Identify which cell holds the provided text, then report its [x, y] central coordinate. 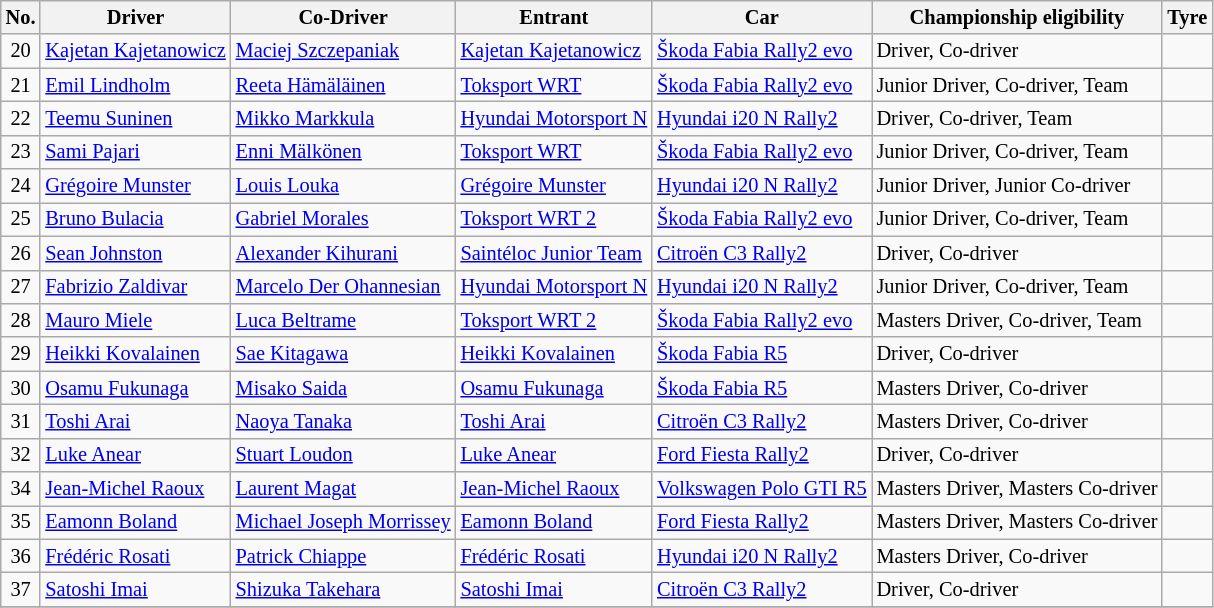
36 [21, 556]
Volkswagen Polo GTI R5 [762, 489]
Reeta Hämäläinen [344, 85]
30 [21, 388]
Sean Johnston [135, 253]
Alexander Kihurani [344, 253]
Maciej Szczepaniak [344, 51]
Entrant [554, 17]
Marcelo Der Ohannesian [344, 287]
Naoya Tanaka [344, 421]
Driver, Co-driver, Team [1018, 118]
20 [21, 51]
Championship eligibility [1018, 17]
24 [21, 186]
No. [21, 17]
35 [21, 522]
31 [21, 421]
Saintéloc Junior Team [554, 253]
37 [21, 589]
26 [21, 253]
29 [21, 354]
Enni Mälkönen [344, 152]
Bruno Bulacia [135, 219]
Car [762, 17]
Patrick Chiappe [344, 556]
Mikko Markkula [344, 118]
Tyre [1187, 17]
22 [21, 118]
Louis Louka [344, 186]
23 [21, 152]
Sami Pajari [135, 152]
Stuart Loudon [344, 455]
Emil Lindholm [135, 85]
Fabrizio Zaldivar [135, 287]
Co-Driver [344, 17]
34 [21, 489]
Michael Joseph Morrissey [344, 522]
Masters Driver, Co-driver, Team [1018, 320]
27 [21, 287]
Luca Beltrame [344, 320]
Shizuka Takehara [344, 589]
Driver [135, 17]
Junior Driver, Junior Co-driver [1018, 186]
25 [21, 219]
Teemu Suninen [135, 118]
32 [21, 455]
28 [21, 320]
Gabriel Morales [344, 219]
Mauro Miele [135, 320]
Laurent Magat [344, 489]
Sae Kitagawa [344, 354]
Misako Saida [344, 388]
21 [21, 85]
